Return [x, y] of the center of cell containing provided text 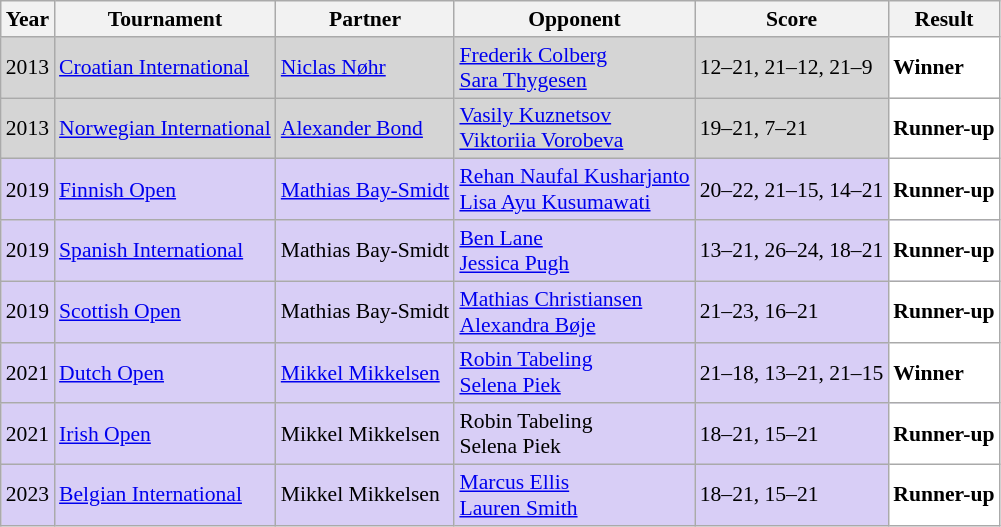
Result [944, 19]
Alexander Bond [366, 128]
Opponent [574, 19]
Finnish Open [165, 190]
Belgian International [165, 496]
Partner [366, 19]
Mathias Christiansen Alexandra Bøje [574, 312]
21–23, 16–21 [792, 312]
Ben Lane Jessica Pugh [574, 250]
Croatian International [165, 68]
19–21, 7–21 [792, 128]
Dutch Open [165, 372]
Marcus Ellis Lauren Smith [574, 496]
Niclas Nøhr [366, 68]
21–18, 13–21, 21–15 [792, 372]
Irish Open [165, 434]
13–21, 26–24, 18–21 [792, 250]
Year [28, 19]
Spanish International [165, 250]
Tournament [165, 19]
Frederik Colberg Sara Thygesen [574, 68]
Scottish Open [165, 312]
2023 [28, 496]
Rehan Naufal Kusharjanto Lisa Ayu Kusumawati [574, 190]
20–22, 21–15, 14–21 [792, 190]
Norwegian International [165, 128]
Vasily Kuznetsov Viktoriia Vorobeva [574, 128]
Score [792, 19]
12–21, 21–12, 21–9 [792, 68]
